Provide the (x, y) coordinate of the cell's center where the given text is located.  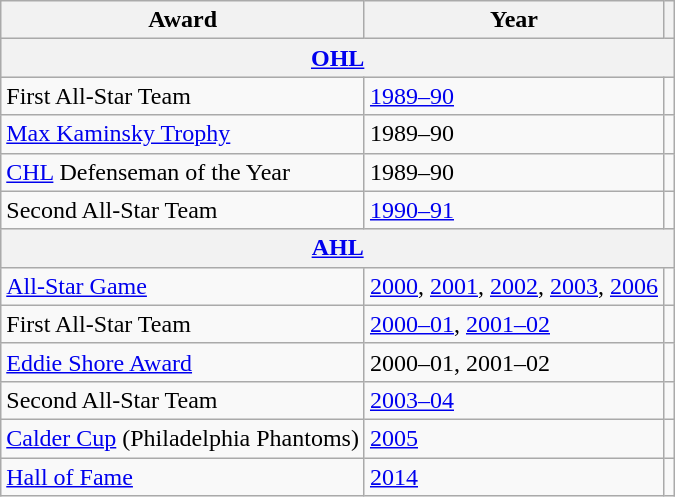
2003–04 (514, 400)
1990–91 (514, 210)
2005 (514, 438)
OHL (338, 58)
AHL (338, 248)
Award (183, 20)
CHL Defenseman of the Year (183, 172)
All-Star Game (183, 286)
Hall of Fame (183, 477)
2014 (514, 477)
Calder Cup (Philadelphia Phantoms) (183, 438)
2000, 2001, 2002, 2003, 2006 (514, 286)
Max Kaminsky Trophy (183, 134)
Year (514, 20)
Eddie Shore Award (183, 362)
